Identify which cell holds the provided text, then report its (X, Y) central coordinate. 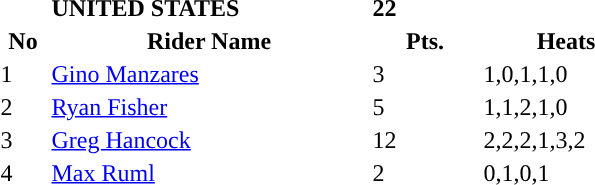
3 (425, 74)
Rider Name (209, 41)
5 (425, 107)
Gino Manzares (209, 74)
Pts. (425, 41)
Greg Hancock (209, 140)
12 (425, 140)
Ryan Fisher (209, 107)
